Locate the cell with the specified text and output its (x, y) center coordinate. 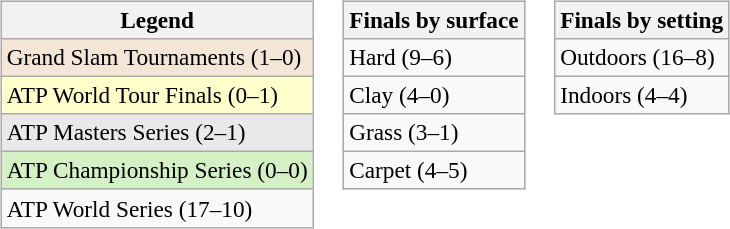
Clay (4–0) (434, 95)
Grand Slam Tournaments (1–0) (157, 57)
ATP Masters Series (2–1) (157, 133)
Finals by surface (434, 20)
Outdoors (16–8) (642, 57)
Carpet (4–5) (434, 171)
Hard (9–6) (434, 57)
Indoors (4–4) (642, 95)
Grass (3–1) (434, 133)
Legend (157, 20)
ATP World Series (17–10) (157, 208)
ATP Championship Series (0–0) (157, 171)
Finals by setting (642, 20)
ATP World Tour Finals (0–1) (157, 95)
